Return [x, y] of the center of cell containing provided text 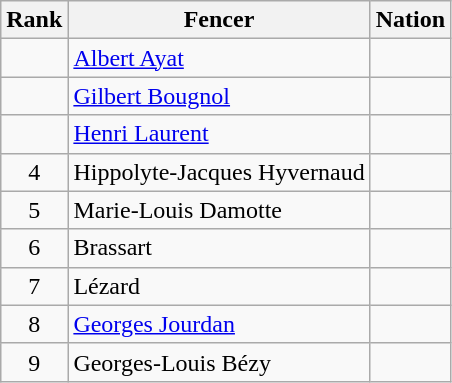
Fencer [219, 20]
Albert Ayat [219, 58]
9 [34, 362]
Hippolyte-Jacques Hyvernaud [219, 172]
6 [34, 248]
Georges-Louis Bézy [219, 362]
Rank [34, 20]
Gilbert Bougnol [219, 96]
5 [34, 210]
Georges Jourdan [219, 324]
4 [34, 172]
Lézard [219, 286]
Brassart [219, 248]
Henri Laurent [219, 134]
8 [34, 324]
7 [34, 286]
Nation [410, 20]
Marie-Louis Damotte [219, 210]
